Identify which cell holds the provided text, then report its (X, Y) central coordinate. 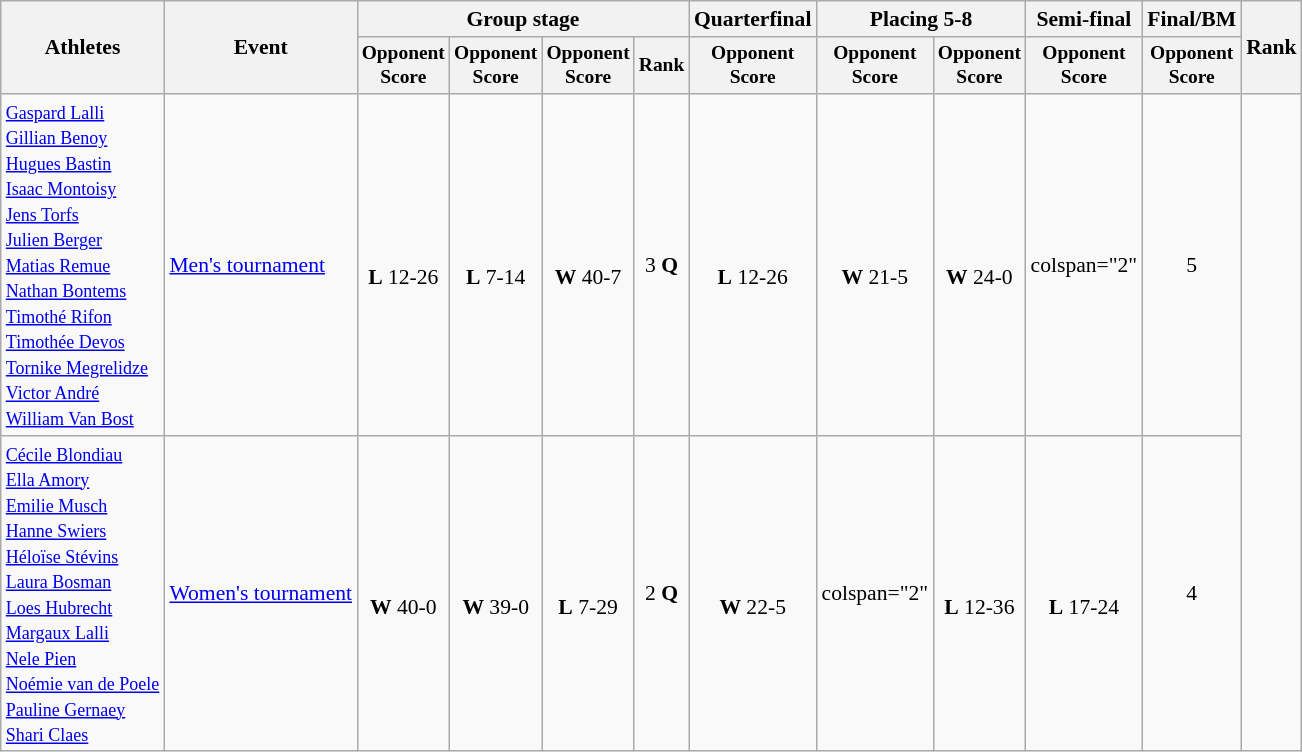
Men's tournament (260, 265)
4 (1192, 594)
L 7-29 (588, 594)
Women's tournament (260, 594)
Placing 5-8 (920, 19)
2 Q (662, 594)
3 Q (662, 265)
L 17-24 (1084, 594)
L 7-14 (495, 265)
W 40-0 (403, 594)
W 40-7 (588, 265)
Group stage (523, 19)
Athletes (83, 48)
W 22-5 (753, 594)
Event (260, 48)
5 (1192, 265)
Semi-final (1084, 19)
Quarterfinal (753, 19)
W 21-5 (874, 265)
W 39-0 (495, 594)
W 24-0 (979, 265)
L 12-36 (979, 594)
Final/BM (1192, 19)
